Return (X, Y) of the center of cell containing provided text 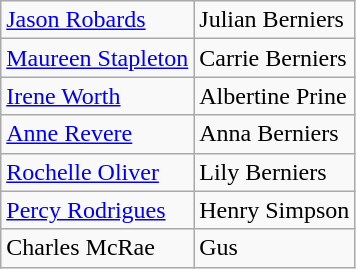
Charles McRae (98, 248)
Julian Berniers (274, 20)
Gus (274, 248)
Carrie Berniers (274, 58)
Percy Rodrigues (98, 210)
Henry Simpson (274, 210)
Albertine Prine (274, 96)
Anna Berniers (274, 134)
Rochelle Oliver (98, 172)
Jason Robards (98, 20)
Anne Revere (98, 134)
Irene Worth (98, 96)
Lily Berniers (274, 172)
Maureen Stapleton (98, 58)
